Pinpoint the cell where the given text exists, returning its [X, Y] midpoint coordinate. 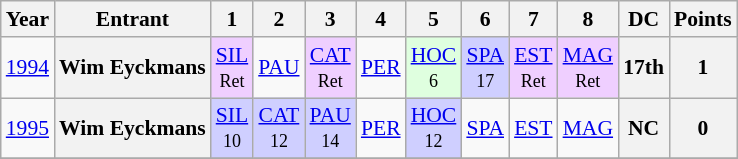
PAU [278, 68]
Points [703, 19]
HOC6 [434, 68]
DC [644, 19]
CAT12 [278, 128]
MAGRet [588, 68]
Entrant [132, 19]
HOC12 [434, 128]
2 [278, 19]
CATRet [330, 68]
EST [534, 128]
7 [534, 19]
8 [588, 19]
SILRet [232, 68]
SPA17 [485, 68]
NC [644, 128]
SIL10 [232, 128]
MAG [588, 128]
SPA [485, 128]
17th [644, 68]
PAU14 [330, 128]
0 [703, 128]
3 [330, 19]
5 [434, 19]
ESTRet [534, 68]
1995 [28, 128]
6 [485, 19]
Year [28, 19]
1994 [28, 68]
4 [381, 19]
